Search for the cell housing the specified text and yield its (x, y) center coordinate. 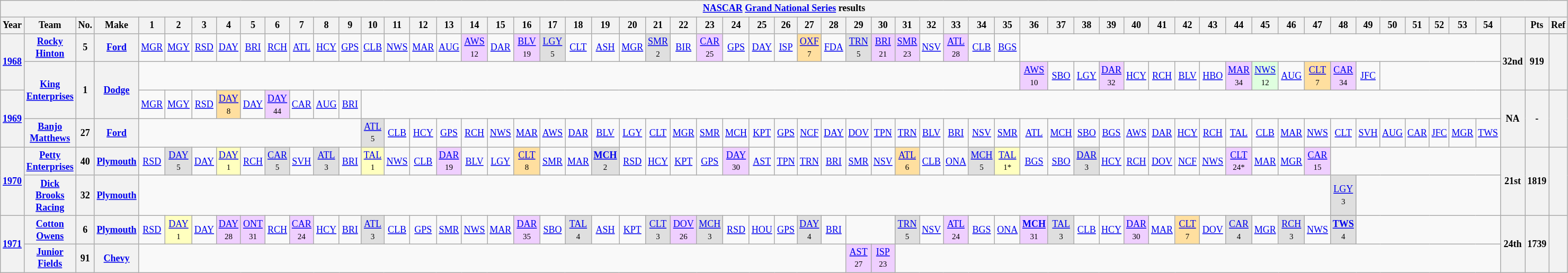
TWS4 (1343, 230)
39 (1111, 25)
22 (683, 25)
AST (762, 161)
ISP (786, 48)
King Enterprises (50, 90)
26 (786, 25)
31 (907, 25)
TAL3 (1061, 230)
15 (501, 25)
4 (228, 25)
CLT8 (527, 161)
21st (1513, 181)
CAR5 (277, 161)
DAY4 (809, 230)
CAR25 (710, 48)
21 (658, 25)
Team (50, 25)
FDA (834, 48)
52 (1439, 25)
CLT3 (658, 230)
LGY3 (1343, 195)
CAR15 (1318, 161)
TAL4 (578, 230)
20 (632, 25)
1970 (13, 181)
BLV19 (527, 48)
33 (956, 25)
1819 (1537, 181)
ATL5 (373, 133)
49 (1368, 25)
53 (1463, 25)
Dodge (117, 90)
48 (1343, 25)
DAY28 (228, 230)
No. (85, 25)
28 (834, 25)
29 (859, 25)
30 (883, 25)
MCH5 (982, 161)
Junior Fields (50, 258)
DOV26 (683, 230)
NWS12 (1265, 76)
DAR35 (527, 230)
ATL6 (907, 161)
ATL24 (956, 230)
54 (1489, 25)
ISP23 (883, 258)
34 (982, 25)
Dick Brooks Racing (50, 195)
10 (373, 25)
38 (1087, 25)
OXF7 (809, 48)
Rocky Hinton (50, 48)
24th (1513, 244)
CAR34 (1343, 76)
1971 (13, 244)
DAY30 (736, 161)
44 (1239, 25)
23 (710, 25)
ONT31 (253, 230)
ATL28 (956, 48)
DAR32 (1111, 76)
9 (350, 25)
16 (527, 25)
Year (13, 25)
37 (1061, 25)
MCH3 (710, 230)
RCH3 (1291, 230)
TAL1* (1008, 161)
SMR2 (658, 48)
DAY5 (179, 161)
35 (1008, 25)
MAR34 (1239, 76)
DAY44 (277, 104)
2 (179, 25)
BIR (683, 48)
NASCAR Grand National Series results (784, 8)
BRI21 (883, 48)
Pts (1537, 25)
DAR30 (1136, 230)
43 (1213, 25)
91 (85, 258)
12 (423, 25)
14 (475, 25)
Cotton Owens (50, 230)
DAR3 (1087, 161)
HOU (762, 230)
AWS10 (1034, 76)
24 (736, 25)
47 (1318, 25)
3 (204, 25)
MCH2 (605, 161)
LGY5 (552, 48)
CAR24 (301, 230)
HBO (1213, 76)
AST27 (859, 258)
TWS (1489, 133)
46 (1291, 25)
DAR19 (449, 161)
CLT24* (1239, 161)
TAL (1239, 133)
1968 (13, 61)
8 (326, 25)
50 (1393, 25)
TAL1 (373, 161)
7 (301, 25)
51 (1417, 25)
17 (552, 25)
DAY8 (228, 104)
Chevy (117, 258)
36 (1034, 25)
MCH31 (1034, 230)
Make (117, 25)
- (1537, 119)
NA (1513, 119)
Banjo Matthews (50, 133)
11 (397, 25)
42 (1188, 25)
1969 (13, 119)
41 (1162, 25)
13 (449, 25)
19 (605, 25)
CAR4 (1239, 230)
25 (762, 25)
SMR23 (907, 48)
1739 (1537, 244)
18 (578, 25)
45 (1265, 25)
32nd (1513, 61)
AWS12 (475, 48)
Ref (1558, 25)
919 (1537, 61)
Petty Enterprises (50, 161)
